Scan for the cell matching the given text and deliver its [X, Y] coordinate at center. 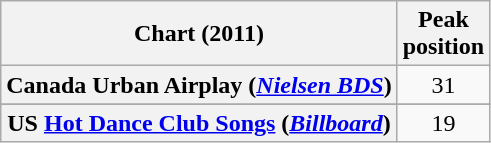
19 [443, 123]
Peakposition [443, 34]
Chart (2011) [199, 34]
Canada Urban Airplay (Nielsen BDS) [199, 85]
US Hot Dance Club Songs (Billboard) [199, 123]
31 [443, 85]
